Search for the cell housing the specified text and yield its (X, Y) center coordinate. 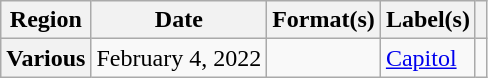
Date (179, 20)
Region (46, 20)
Various (46, 58)
Capitol (428, 58)
Format(s) (324, 20)
Label(s) (428, 20)
February 4, 2022 (179, 58)
